Capture the cell that displays the provided text and extract its (X, Y) central coordinate. 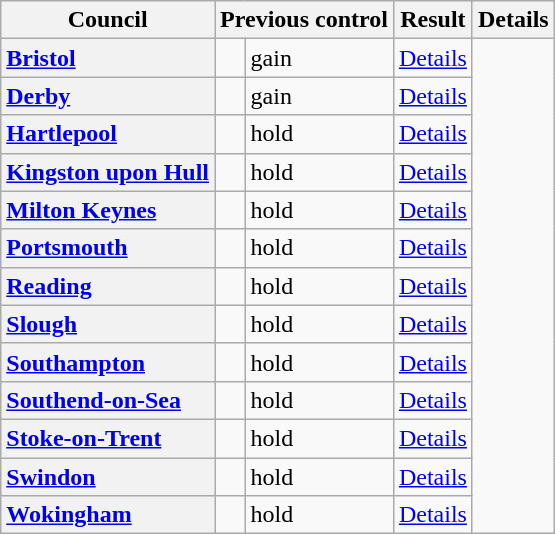
Milton Keynes (108, 210)
Derby (108, 96)
Southend-on-Sea (108, 400)
Portsmouth (108, 248)
Council (108, 20)
Kingston upon Hull (108, 172)
Reading (108, 286)
Previous control (304, 20)
Bristol (108, 58)
Southampton (108, 362)
Hartlepool (108, 134)
Stoke-on-Trent (108, 438)
Swindon (108, 477)
Result (432, 20)
Slough (108, 324)
Wokingham (108, 515)
